Provide the [X, Y] coordinate of the cell's center where the given text is located.  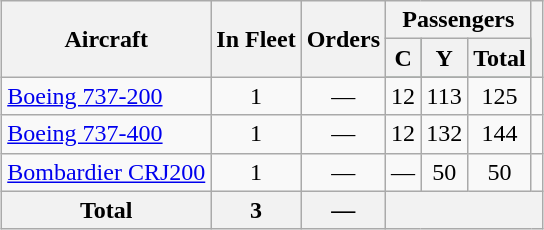
Bombardier CRJ200 [106, 172]
3 [256, 210]
Boeing 737-200 [106, 96]
125 [500, 96]
144 [500, 134]
Aircraft [106, 39]
In Fleet [256, 39]
Passengers [459, 20]
C [404, 58]
113 [444, 96]
Boeing 737-400 [106, 134]
132 [444, 134]
Y [444, 58]
Orders [343, 39]
